Detect which cell encompasses the target text, then output its (X, Y) center coordinate. 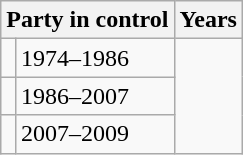
2007–2009 (94, 134)
1986–2007 (94, 96)
Party in control (88, 20)
1974–1986 (94, 58)
Years (208, 20)
